For the text-containing cell, return its midpoint in [X, Y] coordinate format. 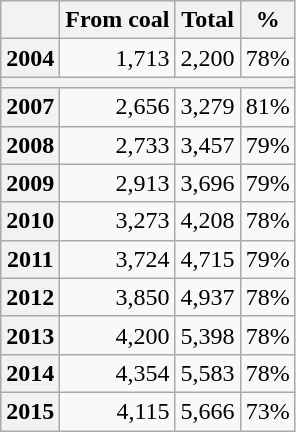
4,208 [208, 221]
% [268, 20]
5,398 [208, 335]
4,115 [118, 411]
4,354 [118, 373]
2,733 [118, 145]
3,273 [118, 221]
4,715 [208, 259]
1,713 [118, 58]
2004 [30, 58]
73% [268, 411]
2010 [30, 221]
5,666 [208, 411]
2,656 [118, 107]
3,850 [118, 297]
5,583 [208, 373]
2,913 [118, 183]
3,696 [208, 183]
3,279 [208, 107]
4,937 [208, 297]
3,457 [208, 145]
2012 [30, 297]
4,200 [118, 335]
2,200 [208, 58]
From coal [118, 20]
2008 [30, 145]
2015 [30, 411]
3,724 [118, 259]
2013 [30, 335]
Total [208, 20]
2014 [30, 373]
2007 [30, 107]
2011 [30, 259]
2009 [30, 183]
81% [268, 107]
